Capture the cell that displays the provided text and extract its [X, Y] central coordinate. 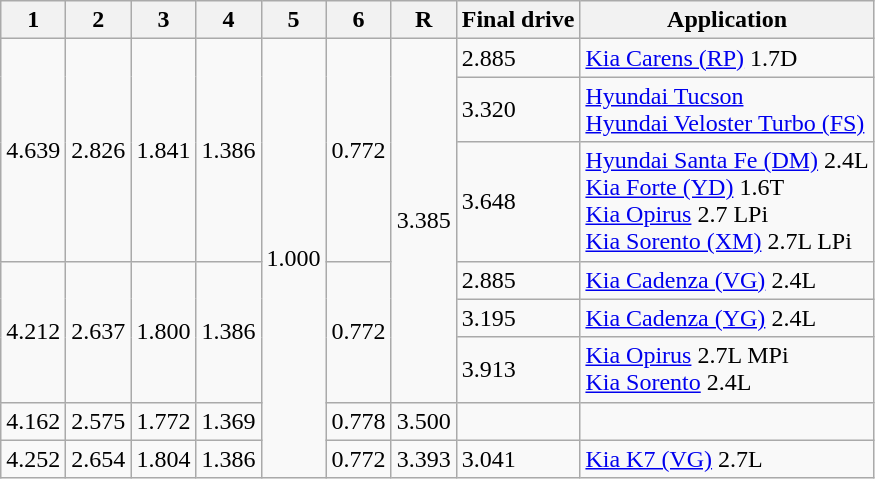
R [424, 20]
2.654 [98, 459]
6 [358, 20]
1.800 [164, 332]
1 [34, 20]
Kia Opirus 2.7L MPiKia Sorento 2.4L [727, 370]
3 [164, 20]
4.212 [34, 332]
1.000 [294, 259]
3.393 [424, 459]
1.841 [164, 150]
Hyundai Santa Fe (DM) 2.4LKia Forte (YD) 1.6TKia Opirus 2.7 LPiKia Sorento (XM) 2.7L LPi [727, 202]
Kia K7 (VG) 2.7L [727, 459]
Kia Carens (RP) 1.7D [727, 58]
3.041 [518, 459]
3.500 [424, 421]
3.913 [518, 370]
2 [98, 20]
Final drive [518, 20]
3.648 [518, 202]
2.826 [98, 150]
Kia Cadenza (VG) 2.4L [727, 280]
4.162 [34, 421]
Application [727, 20]
1.772 [164, 421]
1.804 [164, 459]
3.320 [518, 110]
3.385 [424, 220]
Kia Cadenza (YG) 2.4L [727, 318]
3.195 [518, 318]
4 [228, 20]
1.369 [228, 421]
4.252 [34, 459]
2.575 [98, 421]
4.639 [34, 150]
2.637 [98, 332]
Hyundai TucsonHyundai Veloster Turbo (FS) [727, 110]
5 [294, 20]
0.778 [358, 421]
